Provide the [x, y] coordinate of the cell's center where the given text is located.  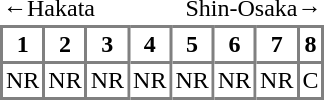
C [312, 80]
2 [66, 43]
6 [236, 43]
3 [109, 43]
7 [278, 43]
5 [193, 43]
1 [22, 43]
8 [312, 43]
4 [151, 43]
